Capture the cell that displays the provided text and extract its [x, y] central coordinate. 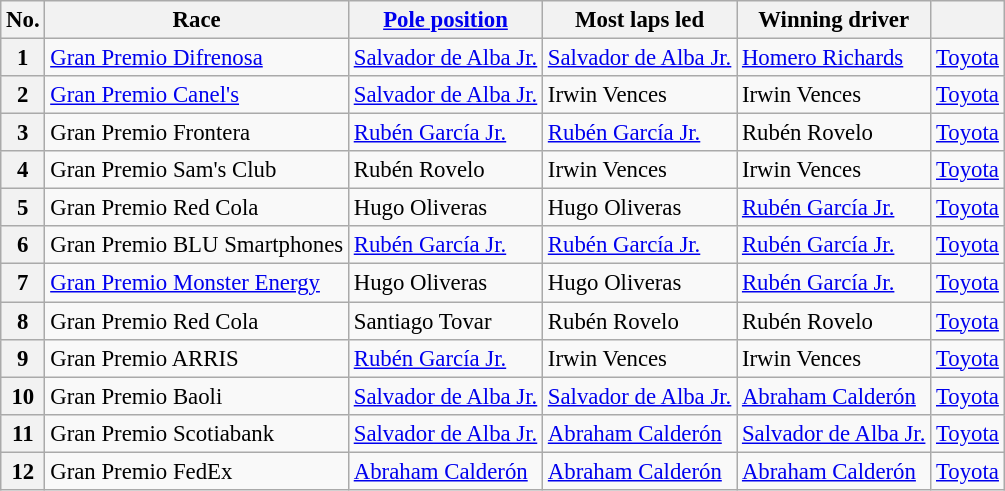
12 [23, 471]
Gran Premio Frontera [197, 133]
Homero Richards [834, 58]
9 [23, 358]
7 [23, 283]
Gran Premio FedEx [197, 471]
Santiago Tovar [445, 321]
Gran Premio BLU Smartphones [197, 245]
Gran Premio Canel's [197, 95]
11 [23, 433]
8 [23, 321]
Race [197, 20]
Gran Premio Baoli [197, 396]
1 [23, 58]
Gran Premio Scotiabank [197, 433]
4 [23, 170]
Winning driver [834, 20]
Pole position [445, 20]
6 [23, 245]
No. [23, 20]
2 [23, 95]
5 [23, 208]
Gran Premio Monster Energy [197, 283]
10 [23, 396]
Gran Premio Sam's Club [197, 170]
3 [23, 133]
Gran Premio ARRIS [197, 358]
Most laps led [640, 20]
Gran Premio Difrenosa [197, 58]
